Extract the (x, y) coordinate from the center of the cell holding the provided text.  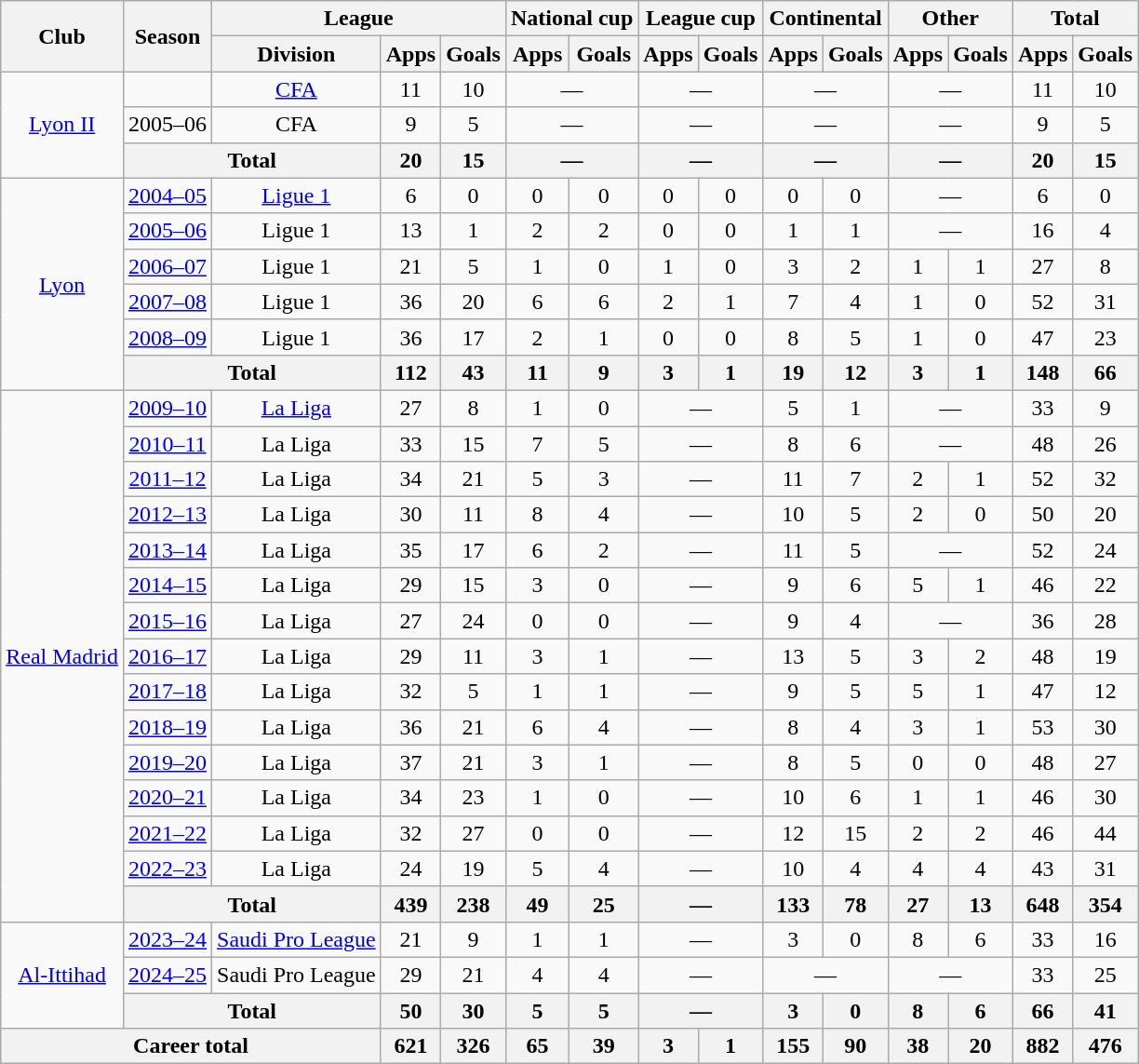
326 (474, 1046)
2013–14 (167, 550)
National cup (571, 19)
2015–16 (167, 621)
439 (410, 904)
78 (855, 904)
Career total (191, 1046)
354 (1105, 904)
2019–20 (167, 762)
90 (855, 1046)
League cup (701, 19)
Other (950, 19)
2024–25 (167, 975)
Al-Ittihad (62, 975)
Real Madrid (62, 655)
2004–05 (167, 195)
Lyon (62, 284)
37 (410, 762)
39 (604, 1046)
38 (918, 1046)
41 (1105, 1010)
238 (474, 904)
882 (1042, 1046)
2009–10 (167, 408)
2018–19 (167, 727)
648 (1042, 904)
2006–07 (167, 266)
Season (167, 36)
Lyon II (62, 125)
2014–15 (167, 586)
53 (1042, 727)
League (359, 19)
2016–17 (167, 656)
65 (537, 1046)
22 (1105, 586)
155 (793, 1046)
2012–13 (167, 515)
2017–18 (167, 692)
Continental (825, 19)
35 (410, 550)
112 (410, 372)
Club (62, 36)
621 (410, 1046)
2008–09 (167, 337)
476 (1105, 1046)
44 (1105, 833)
148 (1042, 372)
2023–24 (167, 939)
26 (1105, 444)
2011–12 (167, 479)
2021–22 (167, 833)
2010–11 (167, 444)
133 (793, 904)
2020–21 (167, 798)
2022–23 (167, 869)
28 (1105, 621)
2007–08 (167, 302)
49 (537, 904)
Division (297, 54)
